Return the (X, Y) coordinate for the center point of the cell that contains the specified text.  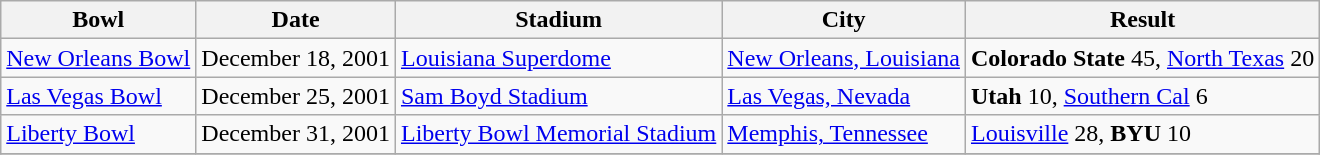
Colorado State 45, North Texas 20 (1142, 58)
Liberty Bowl Memorial Stadium (558, 134)
December 31, 2001 (296, 134)
December 25, 2001 (296, 96)
Sam Boyd Stadium (558, 96)
Stadium (558, 20)
Las Vegas, Nevada (844, 96)
Utah 10, Southern Cal 6 (1142, 96)
New Orleans, Louisiana (844, 58)
Date (296, 20)
City (844, 20)
Result (1142, 20)
New Orleans Bowl (98, 58)
Liberty Bowl (98, 134)
Memphis, Tennessee (844, 134)
December 18, 2001 (296, 58)
Louisville 28, BYU 10 (1142, 134)
Louisiana Superdome (558, 58)
Bowl (98, 20)
Las Vegas Bowl (98, 96)
